Pinpoint the cell where the given text exists, returning its [x, y] midpoint coordinate. 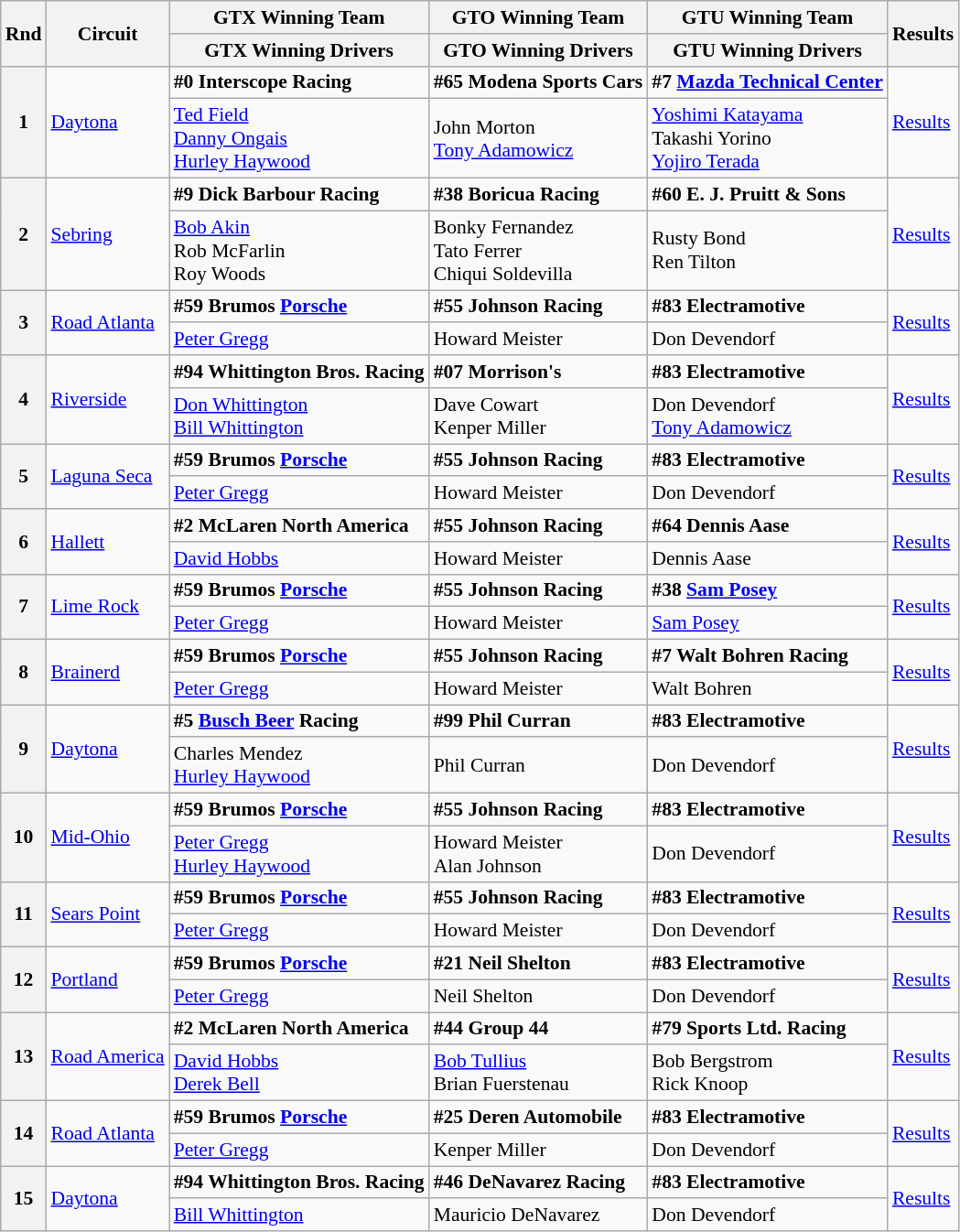
Mid-Ohio [107, 838]
GTX Winning Drivers [299, 50]
Yoshimi Katayama Takashi Yorino Yojiro Terada [767, 139]
Sam Posey [767, 623]
GTX Winning Team [299, 17]
#0 Interscope Racing [299, 82]
4 [24, 399]
Sears Point [107, 913]
David Hobbs Derek Bell [299, 1073]
Howard Meister Alan Johnson [538, 853]
#7 Mazda Technical Center [767, 82]
Rnd [24, 33]
Neil Shelton [538, 996]
#7 Walt Bohren Racing [767, 656]
5 [24, 476]
14 [24, 1133]
9 [24, 749]
Phil Curran [538, 765]
David Hobbs [299, 558]
#25 Deren Automobile [538, 1118]
#46 DeNavarez Racing [538, 1183]
John Morton Tony Adamowicz [538, 139]
12 [24, 979]
#9 Dick Barbour Racing [299, 195]
7 [24, 606]
#65 Modena Sports Cars [538, 82]
#07 Morrison's [538, 372]
2 [24, 234]
GTO Winning Team [538, 17]
Riverside [107, 399]
Lime Rock [107, 606]
Kenper Miller [538, 1150]
Road America [107, 1056]
3 [24, 322]
Dennis Aase [767, 558]
Bonky Fernandez Tato Ferrer Chiqui Soldevilla [538, 251]
#21 Neil Shelton [538, 964]
Peter Gregg Hurley Haywood [299, 853]
Don Devendorf Tony Adamowicz [767, 416]
#38 Sam Posey [767, 590]
1 [24, 122]
Brainerd [107, 672]
Hallett [107, 542]
Charles Mendez Hurley Haywood [299, 765]
Walt Bohren [767, 688]
Bob Tullius Brian Fuerstenau [538, 1073]
8 [24, 672]
#99 Phil Curran [538, 721]
GTO Winning Drivers [538, 50]
15 [24, 1199]
Laguna Seca [107, 476]
Bill Whittington [299, 1216]
GTU Winning Drivers [767, 50]
Sebring [107, 234]
10 [24, 838]
Bob Akin Rob McFarlin Roy Woods [299, 251]
Mauricio DeNavarez [538, 1216]
GTU Winning Team [767, 17]
#60 E. J. Pruitt & Sons [767, 195]
#64 Dennis Aase [767, 525]
#79 Sports Ltd. Racing [767, 1029]
6 [24, 542]
#5 Busch Beer Racing [299, 721]
Don Whittington Bill Whittington [299, 416]
13 [24, 1056]
#38 Boricua Racing [538, 195]
Dave Cowart Kenper Miller [538, 416]
Circuit [107, 33]
Rusty Bond Ren Tilton [767, 251]
11 [24, 913]
Ted Field Danny Ongais Hurley Haywood [299, 139]
Bob Bergstrom Rick Knoop [767, 1073]
Portland [107, 979]
#44 Group 44 [538, 1029]
